Extract the [x, y] coordinate from the center of the cell holding the provided text.  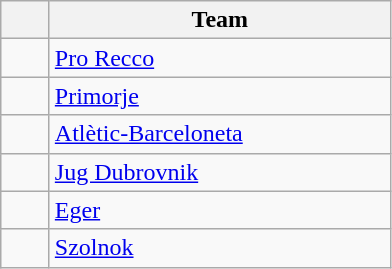
Team [220, 20]
Szolnok [220, 248]
Jug Dubrovnik [220, 172]
Atlètic-Barceloneta [220, 134]
Primorje [220, 96]
Eger [220, 210]
Pro Recco [220, 58]
